Output the (X, Y) coordinate of the center of the cell containing the given text.  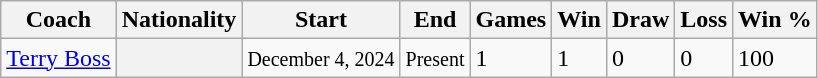
Coach (58, 20)
Nationality (179, 20)
Start (321, 20)
Win % (776, 20)
Games (511, 20)
Draw (640, 20)
Win (580, 20)
Loss (704, 20)
Terry Boss (58, 58)
End (435, 20)
Present (435, 58)
December 4, 2024 (321, 58)
100 (776, 58)
